Locate the cell with the specified text and output its (x, y) center coordinate. 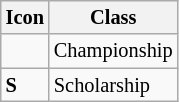
Scholarship (114, 85)
Championship (114, 51)
S (25, 85)
Icon (25, 17)
Class (114, 17)
